From the cell containing the given text, extract its center point as (x, y) coordinate. 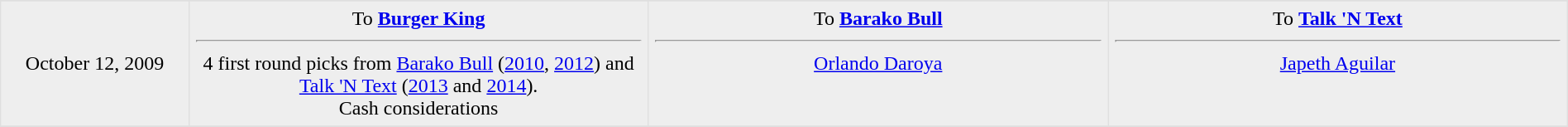
To Talk 'N TextJapeth Aguilar (1338, 64)
To Barako BullOrlando Daroya (878, 64)
To Burger King4 first round picks from Barako Bull (2010, 2012) and Talk 'N Text (2013 and 2014).Cash considerations (418, 64)
October 12, 2009 (95, 64)
